Detect which cell encompasses the target text, then output its [x, y] center coordinate. 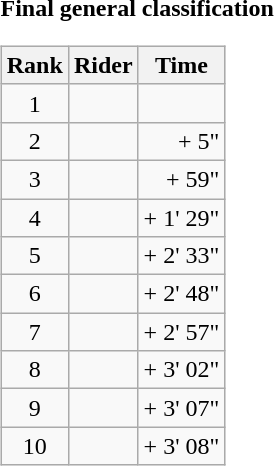
5 [34, 256]
+ 2' 48" [182, 294]
2 [34, 141]
4 [34, 217]
+ 3' 07" [182, 408]
+ 5" [182, 141]
+ 3' 08" [182, 446]
+ 3' 02" [182, 370]
9 [34, 408]
8 [34, 370]
+ 2' 57" [182, 332]
10 [34, 446]
+ 1' 29" [182, 217]
+ 59" [182, 179]
6 [34, 294]
7 [34, 332]
Rider [103, 65]
1 [34, 103]
Rank [34, 65]
+ 2' 33" [182, 256]
3 [34, 179]
Time [182, 65]
